Search for the cell housing the specified text and yield its [X, Y] center coordinate. 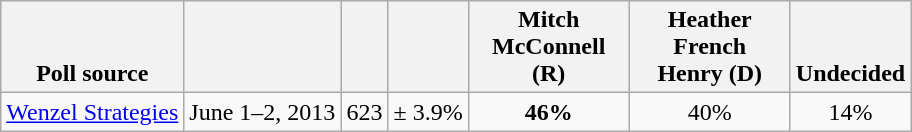
14% [850, 112]
40% [710, 112]
Undecided [850, 47]
Wenzel Strategies [92, 112]
46% [548, 112]
Poll source [92, 47]
HeatherFrenchHenry (D) [710, 47]
± 3.9% [428, 112]
623 [364, 112]
MitchMcConnell (R) [548, 47]
June 1–2, 2013 [262, 112]
